Detect which cell encompasses the target text, then output its [x, y] center coordinate. 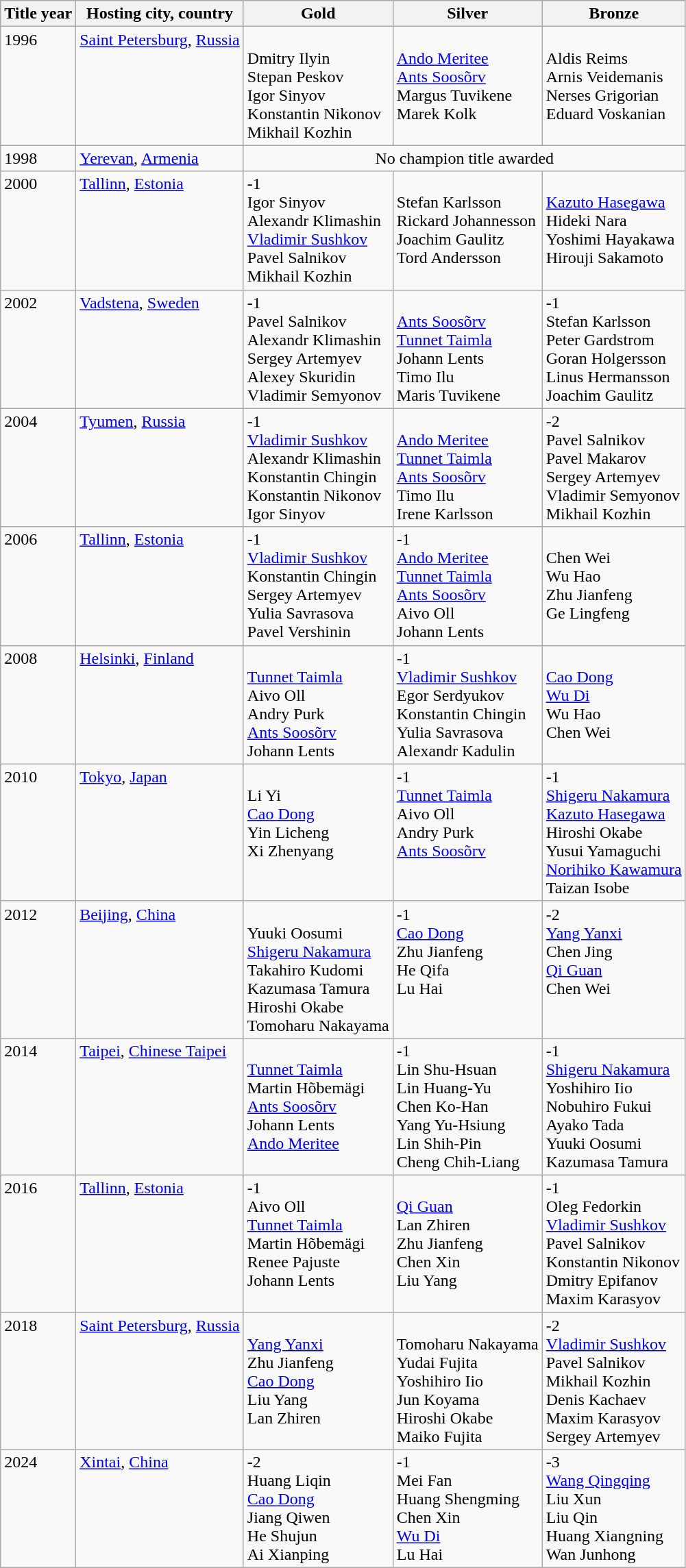
2018 [38, 1381]
Yuuki Oosumi Shigeru Nakamura Takahiro Kudomi Kazumasa Tamura Hiroshi Okabe Tomoharu Nakayama [318, 969]
-1 Cao Dong Zhu Jianfeng He Qifa Lu Hai [467, 969]
Aldis Reims Arnis Veidemanis Nerses Grigorian Eduard Voskanian [614, 86]
2002 [38, 349]
Yerevan, Armenia [160, 158]
Kazuto Hasegawa Hideki Nara Yoshimi Hayakawa Hirouji Sakamoto [614, 230]
-2 Yang Yanxi Chen Jing Qi Guan Chen Wei [614, 969]
Taipei, Chinese Taipei [160, 1106]
-1 Tunnet Taimla Aivo Oll Andry Purk Ants Soosõrv [467, 832]
Tunnet Taimla Martin Hõbemägi Ants Soosõrv Johann Lents Ando Meritee [318, 1106]
Cao Dong Wu Di Wu Hao Chen Wei [614, 704]
-1 Vladimir Sushkov Konstantin Chingin Sergey Artemyev Yulia Savrasova Pavel Vershinin [318, 586]
-1 Lin Shu-Hsuan Lin Huang-Yu Chen Ko-Han Yang Yu-Hsiung Lin Shih-Pin Cheng Chih-Liang [467, 1106]
Tyumen, Russia [160, 467]
Bronze [614, 14]
2012 [38, 969]
Beijing, China [160, 969]
No champion title awarded [465, 158]
Dmitry Ilyin Stepan Peskov Igor Sinyov Konstantin Nikonov Mikhail Kozhin [318, 86]
Tomoharu Nakayama Yudai Fujita Yoshihiro Iio Jun Koyama Hiroshi Okabe Maiko Fujita [467, 1381]
2010 [38, 832]
Xintai, China [160, 1508]
Vadstena, Sweden [160, 349]
Ando Meritee Tunnet Taimla Ants Soosõrv Timo Ilu Irene Karlsson [467, 467]
Qi Guan Lan Zhiren Zhu Jianfeng Chen Xin Liu Yang [467, 1243]
Stefan Karlsson Rickard Johannesson Joachim Gaulitz Tord Andersson [467, 230]
-1 Shigeru Nakamura Yoshihiro Iio Nobuhiro Fukui Ayako Tada Yuuki Oosumi Kazumasa Tamura [614, 1106]
-3 Wang Qingqing Liu Xun Liu Qin Huang Xiangning Wan Junhong [614, 1508]
Chen Wei Wu Hao Zhu Jianfeng Ge Lingfeng [614, 586]
-2 Vladimir Sushkov Pavel Salnikov Mikhail Kozhin Denis Kachaev Maxim Karasyov Sergey Artemyev [614, 1381]
2014 [38, 1106]
-1 Vladimir Sushkov Egor Serdyukov Konstantin Chingin Yulia Savrasova Alexandr Kadulin [467, 704]
Gold [318, 14]
2000 [38, 230]
Tunnet Taimla Aivo Oll Andry Purk Ants Soosõrv Johann Lents [318, 704]
1996 [38, 86]
Title year [38, 14]
Tokyo, Japan [160, 832]
Ants Soosõrv Tunnet Taimla Johann Lents Timo Ilu Maris Tuvikene [467, 349]
-1 Pavel Salnikov Alexandr Klimashin Sergey Artemyev Alexey Skuridin Vladimir Semyonov [318, 349]
Li Yi Cao Dong Yin Licheng Xi Zhenyang [318, 832]
-1 Mei Fan Huang Shengming Chen Xin Wu Di Lu Hai [467, 1508]
-1 Shigeru Nakamura Kazuto Hasegawa Hiroshi Okabe Yusui Yamaguchi Norihiko Kawamura Taizan Isobe [614, 832]
-1 Ando Meritee Tunnet Taimla Ants Soosõrv Aivo Oll Johann Lents [467, 586]
Silver [467, 14]
-1 Vladimir Sushkov Alexandr Klimashin Konstantin Chingin Konstantin Nikonov Igor Sinyov [318, 467]
Hosting city, country [160, 14]
Helsinki, Finland [160, 704]
2024 [38, 1508]
-2 Huang Liqin Cao Dong Jiang Qiwen He Shujun Ai Xianping [318, 1508]
2016 [38, 1243]
2006 [38, 586]
-1 Igor Sinyov Alexandr Klimashin Vladimir Sushkov Pavel Salnikov Mikhail Kozhin [318, 230]
-1 Oleg Fedorkin Vladimir Sushkov Pavel Salnikov Konstantin Nikonov Dmitry Epifanov Maxim Karasyov [614, 1243]
2004 [38, 467]
Ando Meritee Ants Soosõrv Margus Tuvikene Marek Kolk [467, 86]
Yang Yanxi Zhu Jianfeng Cao Dong Liu Yang Lan Zhiren [318, 1381]
-1 Stefan Karlsson Peter Gardstrom Goran Holgersson Linus Hermansson Joachim Gaulitz [614, 349]
2008 [38, 704]
1998 [38, 158]
-2 Pavel Salnikov Pavel Makarov Sergey Artemyev Vladimir Semyonov Mikhail Kozhin [614, 467]
-1 Aivo Oll Tunnet Taimla Martin Hõbemägi Renee Pajuste Johann Lents [318, 1243]
